Pinpoint the cell where the given text exists, returning its (x, y) midpoint coordinate. 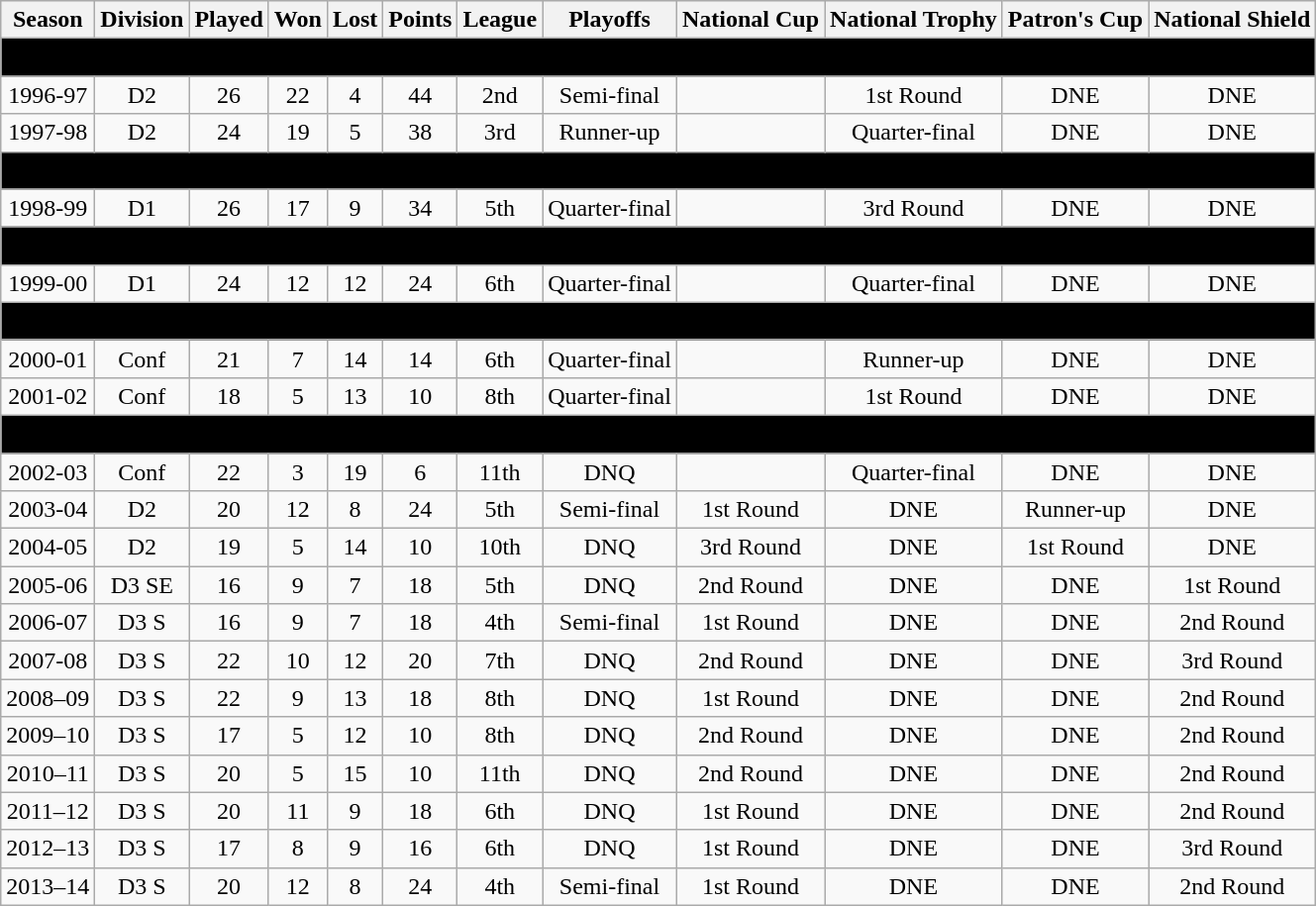
44 (420, 95)
2006-07 (48, 623)
2010–11 (48, 773)
2005-06 (48, 585)
Patron's Cup (1075, 20)
National Shield (1232, 20)
National Cup (751, 20)
Season (48, 20)
2001-02 (48, 396)
1996-97 (48, 95)
Points (420, 20)
2012–13 (48, 849)
London Towers 'A' (658, 170)
2nd (500, 95)
1998-99 (48, 208)
Lost (354, 20)
34 (420, 208)
Played (229, 20)
1997-98 (48, 133)
2007-08 (48, 660)
National Trophy (914, 20)
InterBasket London (658, 321)
Division (143, 20)
London Towers 'B' (658, 57)
3rd (500, 133)
15 (354, 773)
League (500, 20)
2003-04 (48, 510)
21 (229, 358)
38 (420, 133)
1999-00 (48, 283)
2008–09 (48, 698)
Hackney White Heat (658, 434)
2002-03 (48, 472)
Playoffs (610, 20)
10th (500, 548)
2000-01 (48, 358)
2004-05 (48, 548)
11 (297, 811)
2009–10 (48, 736)
Islington White Heat (658, 246)
6 (420, 472)
D3 SE (143, 585)
4 (354, 95)
Won (297, 20)
3 (297, 472)
7th (500, 660)
2013–14 (48, 886)
2011–12 (48, 811)
